Provide the (X, Y) coordinate of the cell's center where the given text is located.  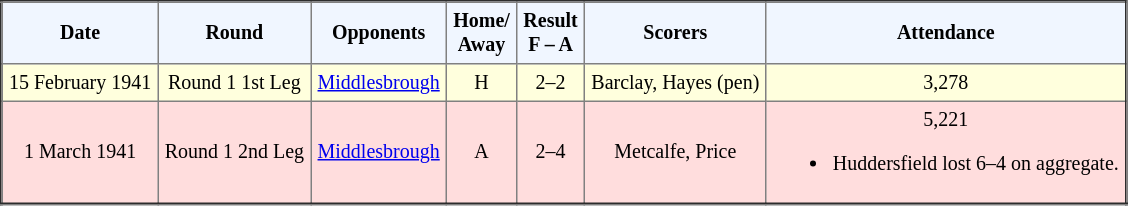
Home/Away (481, 33)
15 February 1941 (80, 83)
Attendance (946, 33)
Round 1 2nd Leg (234, 152)
5,221Huddersfield lost 6–4 on aggregate. (946, 152)
H (481, 83)
Barclay, Hayes (pen) (676, 83)
Scorers (676, 33)
2–2 (551, 83)
Metcalfe, Price (676, 152)
1 March 1941 (80, 152)
Date (80, 33)
ResultF – A (551, 33)
Round 1 1st Leg (234, 83)
Opponents (379, 33)
2–4 (551, 152)
Round (234, 33)
3,278 (946, 83)
A (481, 152)
